Output the [X, Y] coordinate of the center of the cell containing the given text.  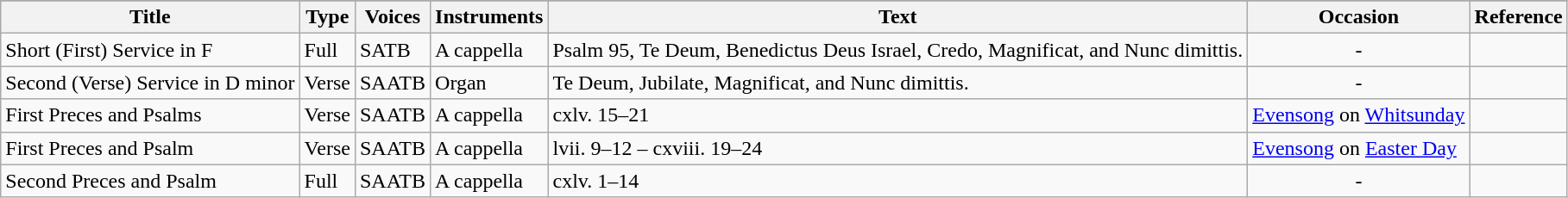
Short (First) Service in F [150, 50]
Title [150, 17]
Reference [1519, 17]
cxlv. 15–21 [897, 115]
Text [897, 17]
cxlv. 1–14 [897, 181]
Organ [489, 83]
lvii. 9–12 – cxviii. 19–24 [897, 148]
First Preces and Psalms [150, 115]
Voices [392, 17]
Second Preces and Psalm [150, 181]
Type [327, 17]
Psalm 95, Te Deum, Benedictus Deus Israel, Credo, Magnificat, and Nunc dimittis. [897, 50]
First Preces and Psalm [150, 148]
Evensong on Easter Day [1358, 148]
Occasion [1358, 17]
Te Deum, Jubilate, Magnificat, and Nunc dimittis. [897, 83]
Instruments [489, 17]
SATB [392, 50]
Evensong on Whitsunday [1358, 115]
Second (Verse) Service in D minor [150, 83]
